Pinpoint the cell where the given text exists, returning its [x, y] midpoint coordinate. 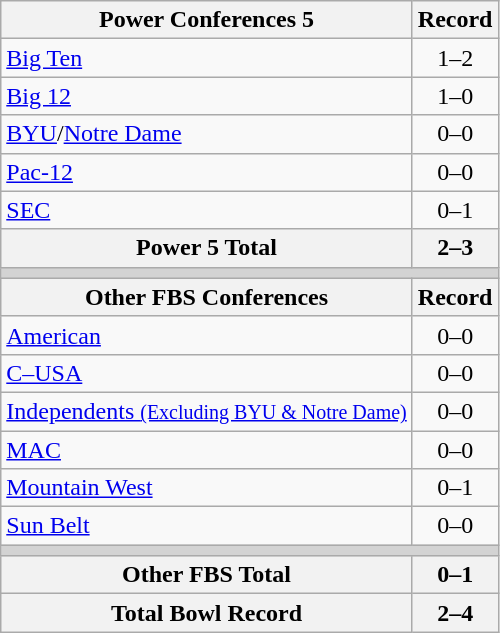
MAC [207, 449]
Big 12 [207, 96]
Pac-12 [207, 172]
1–2 [455, 58]
Other FBS Total [207, 575]
2–3 [455, 248]
Big Ten [207, 58]
Mountain West [207, 488]
1–0 [455, 96]
Power 5 Total [207, 248]
Power Conferences 5 [207, 20]
BYU/Notre Dame [207, 134]
American [207, 335]
Total Bowl Record [207, 613]
Sun Belt [207, 526]
2–4 [455, 613]
SEC [207, 210]
Other FBS Conferences [207, 297]
C–USA [207, 373]
Independents (Excluding BYU & Notre Dame) [207, 411]
